Return [x, y] of the center of cell containing provided text 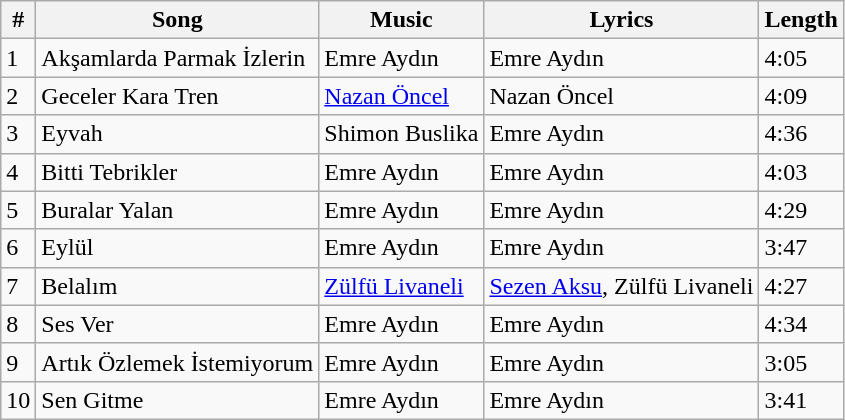
4 [18, 172]
Zülfü Livaneli [402, 286]
4:29 [801, 210]
Ses Ver [178, 324]
7 [18, 286]
Buralar Yalan [178, 210]
8 [18, 324]
4:03 [801, 172]
4:09 [801, 96]
Artık Özlemek İstemiyorum [178, 362]
5 [18, 210]
Sezen Aksu, Zülfü Livaneli [622, 286]
Bitti Tebrikler [178, 172]
4:36 [801, 134]
Eyvah [178, 134]
4:34 [801, 324]
Belalım [178, 286]
3:05 [801, 362]
# [18, 20]
10 [18, 400]
Eylül [178, 248]
Length [801, 20]
Music [402, 20]
4:27 [801, 286]
Song [178, 20]
1 [18, 58]
6 [18, 248]
2 [18, 96]
4:05 [801, 58]
Lyrics [622, 20]
Sen Gitme [178, 400]
Akşamlarda Parmak İzlerin [178, 58]
3:41 [801, 400]
3:47 [801, 248]
Shimon Buslika [402, 134]
9 [18, 362]
Geceler Kara Tren [178, 96]
3 [18, 134]
